Determine the (x, y) coordinate at the center of the cell enclosing the given text.  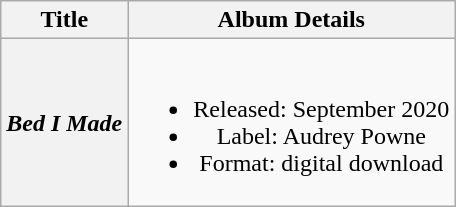
Title (64, 20)
Bed I Made (64, 122)
Released: September 2020Label: Audrey PowneFormat: digital download (292, 122)
Album Details (292, 20)
